Return [x, y] of the center of cell containing provided text 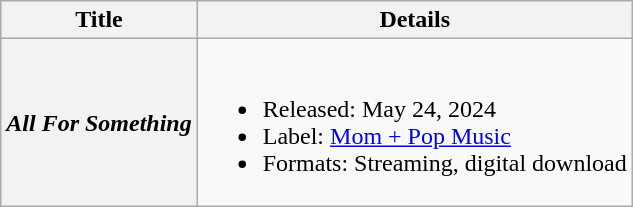
All For Something [99, 122]
Details [414, 20]
Released: May 24, 2024Label: Mom + Pop MusicFormats: Streaming, digital download [414, 122]
Title [99, 20]
